Locate the cell with the specified text and output its [x, y] center coordinate. 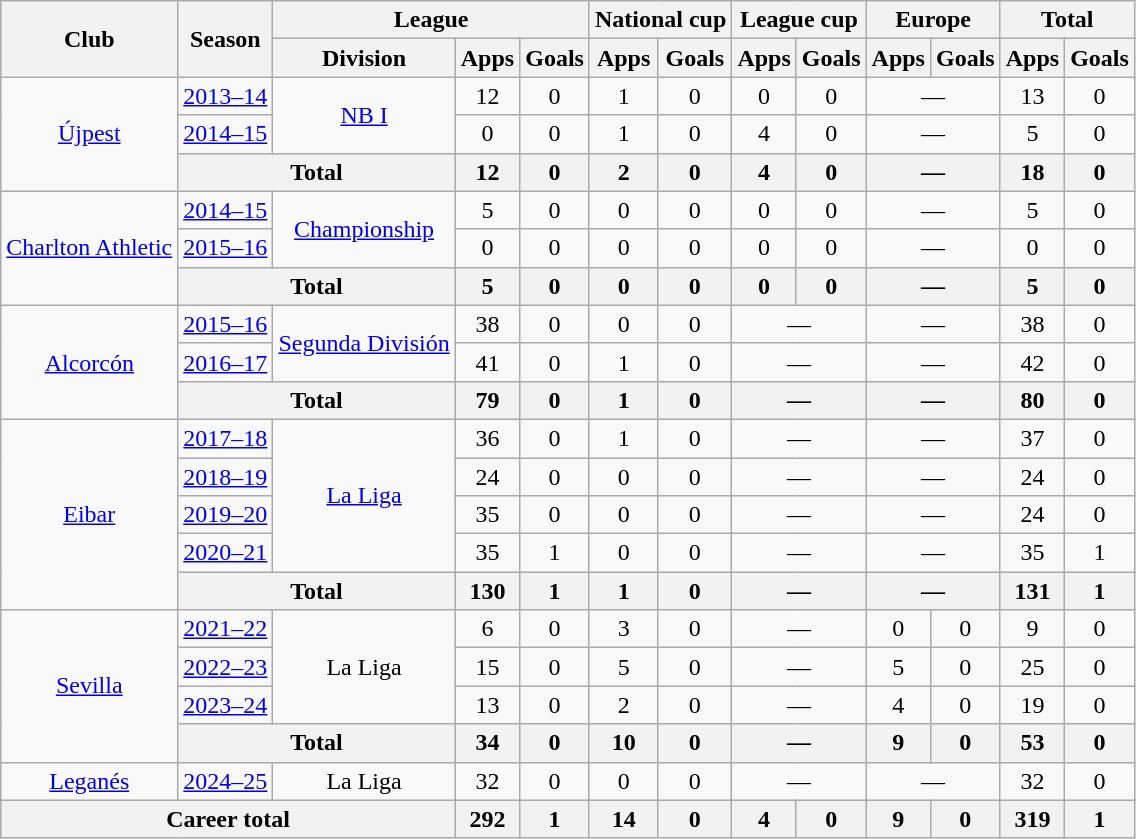
Újpest [90, 134]
6 [487, 629]
130 [487, 591]
Career total [228, 819]
37 [1032, 438]
Season [226, 39]
Club [90, 39]
3 [623, 629]
15 [487, 667]
42 [1032, 362]
League cup [799, 20]
53 [1032, 743]
Charlton Athletic [90, 248]
Leganés [90, 781]
34 [487, 743]
Sevilla [90, 686]
2022–23 [226, 667]
79 [487, 400]
80 [1032, 400]
2018–19 [226, 477]
14 [623, 819]
Eibar [90, 514]
2024–25 [226, 781]
2019–20 [226, 515]
319 [1032, 819]
25 [1032, 667]
League [432, 20]
292 [487, 819]
2021–22 [226, 629]
Championship [364, 229]
2017–18 [226, 438]
19 [1032, 705]
Europe [933, 20]
2020–21 [226, 553]
National cup [660, 20]
Division [364, 58]
2016–17 [226, 362]
Segunda División [364, 343]
10 [623, 743]
Alcorcón [90, 362]
131 [1032, 591]
2023–24 [226, 705]
18 [1032, 172]
NB I [364, 115]
41 [487, 362]
36 [487, 438]
2013–14 [226, 96]
